Capture the cell that displays the provided text and extract its (x, y) central coordinate. 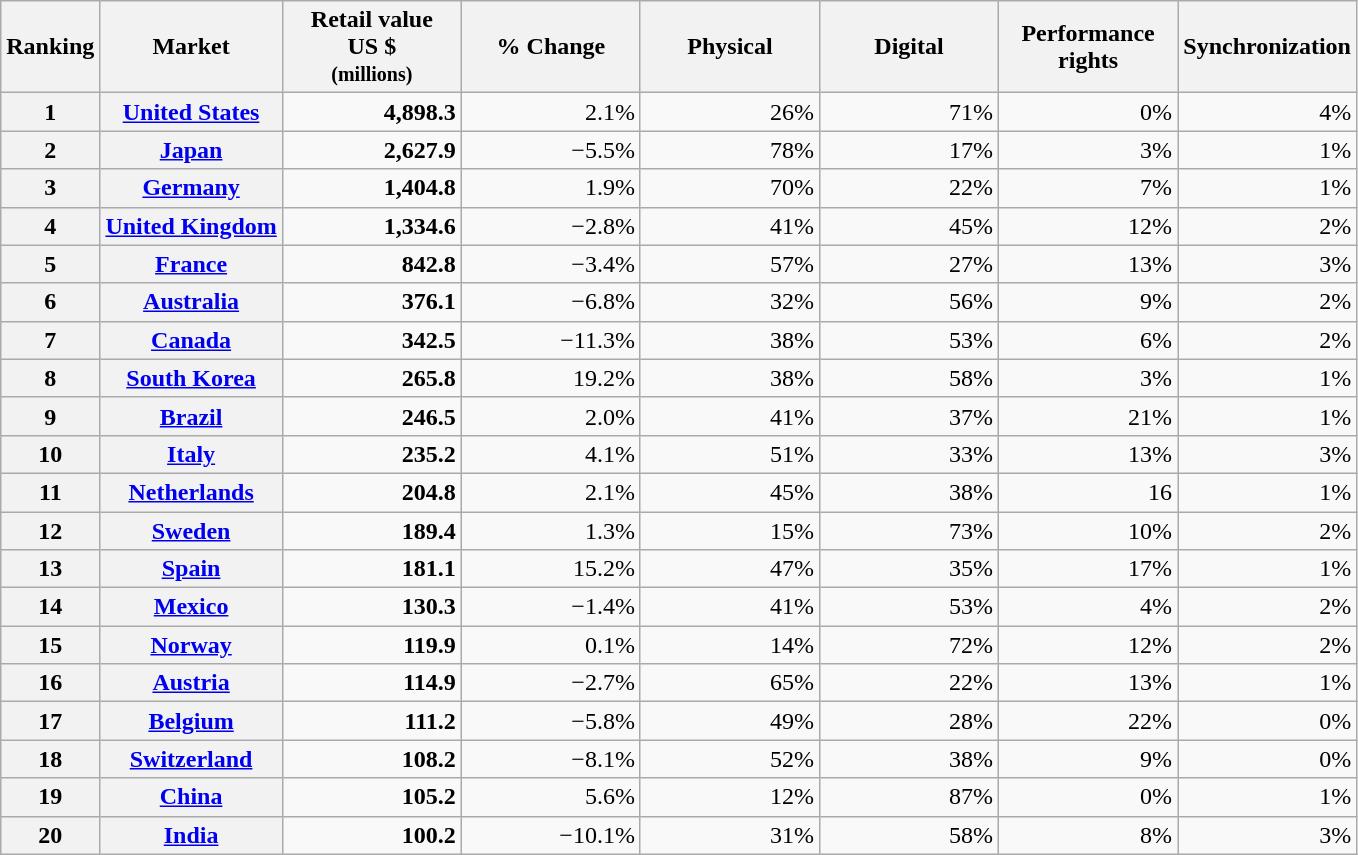
842.8 (372, 264)
−2.8% (550, 226)
119.9 (372, 645)
28% (908, 721)
1.3% (550, 531)
Retail value US $ (millions) (372, 47)
15 (50, 645)
14 (50, 607)
−3.4% (550, 264)
Canada (191, 340)
United Kingdom (191, 226)
21% (1088, 416)
72% (908, 645)
Sweden (191, 531)
Physical (730, 47)
Switzerland (191, 759)
5 (50, 264)
Market (191, 47)
10 (50, 454)
Norway (191, 645)
4,898.3 (372, 112)
27% (908, 264)
51% (730, 454)
Australia (191, 302)
3 (50, 188)
14% (730, 645)
47% (730, 569)
78% (730, 150)
15.2% (550, 569)
0.1% (550, 645)
130.3 (372, 607)
4 (50, 226)
7% (1088, 188)
17 (50, 721)
1 (50, 112)
376.1 (372, 302)
181.1 (372, 569)
265.8 (372, 378)
13 (50, 569)
70% (730, 188)
49% (730, 721)
71% (908, 112)
8 (50, 378)
Austria (191, 683)
246.5 (372, 416)
204.8 (372, 492)
−8.1% (550, 759)
33% (908, 454)
15% (730, 531)
56% (908, 302)
−11.3% (550, 340)
235.2 (372, 454)
7 (50, 340)
20 (50, 835)
12 (50, 531)
5.6% (550, 797)
31% (730, 835)
−5.8% (550, 721)
Digital (908, 47)
Mexico (191, 607)
China (191, 797)
1,404.8 (372, 188)
32% (730, 302)
19 (50, 797)
9 (50, 416)
37% (908, 416)
73% (908, 531)
2.0% (550, 416)
111.2 (372, 721)
18 (50, 759)
11 (50, 492)
United States (191, 112)
87% (908, 797)
Spain (191, 569)
65% (730, 683)
2 (50, 150)
342.5 (372, 340)
108.2 (372, 759)
India (191, 835)
26% (730, 112)
Japan (191, 150)
Brazil (191, 416)
35% (908, 569)
−5.5% (550, 150)
Netherlands (191, 492)
Belgium (191, 721)
% Change (550, 47)
1,334.6 (372, 226)
114.9 (372, 683)
1.9% (550, 188)
−6.8% (550, 302)
−10.1% (550, 835)
52% (730, 759)
8% (1088, 835)
−2.7% (550, 683)
19.2% (550, 378)
Performance rights (1088, 47)
2,627.9 (372, 150)
57% (730, 264)
South Korea (191, 378)
Italy (191, 454)
4.1% (550, 454)
6 (50, 302)
100.2 (372, 835)
6% (1088, 340)
France (191, 264)
105.2 (372, 797)
−1.4% (550, 607)
Synchronization (1268, 47)
Germany (191, 188)
189.4 (372, 531)
Ranking (50, 47)
10% (1088, 531)
